Return (x, y) of the center of cell containing provided text 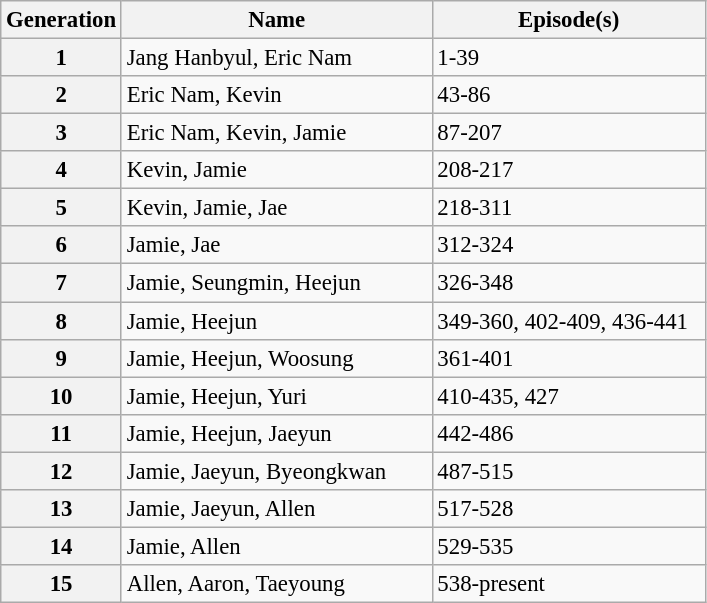
361-401 (568, 358)
Jamie, Heejun, Yuri (276, 396)
3 (62, 133)
Eric Nam, Kevin (276, 95)
Generation (62, 20)
1-39 (568, 58)
326-348 (568, 283)
43-86 (568, 95)
208-217 (568, 170)
4 (62, 170)
12 (62, 471)
Jang Hanbyul, Eric Nam (276, 58)
Jamie, Heejun (276, 321)
Jamie, Jaeyun, Allen (276, 509)
487-515 (568, 471)
Allen, Aaron, Taeyoung (276, 584)
87-207 (568, 133)
9 (62, 358)
Kevin, Jamie, Jae (276, 208)
517-528 (568, 509)
442-486 (568, 433)
1 (62, 58)
15 (62, 584)
6 (62, 245)
10 (62, 396)
Jamie, Heejun, Jaeyun (276, 433)
8 (62, 321)
218-311 (568, 208)
Jamie, Heejun, Woosung (276, 358)
538-present (568, 584)
Jamie, Allen (276, 546)
Eric Nam, Kevin, Jamie (276, 133)
14 (62, 546)
Jamie, Jaeyun, Byeongkwan (276, 471)
13 (62, 509)
Name (276, 20)
Kevin, Jamie (276, 170)
Jamie, Jae (276, 245)
529-535 (568, 546)
349-360, 402-409, 436-441 (568, 321)
Jamie, Seungmin, Heejun (276, 283)
2 (62, 95)
11 (62, 433)
312-324 (568, 245)
5 (62, 208)
Episode(s) (568, 20)
7 (62, 283)
410-435, 427 (568, 396)
